Extract the (X, Y) coordinate from the center of the cell holding the provided text.  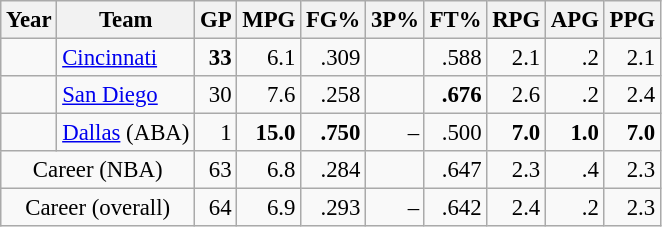
Cincinnati (126, 58)
PPG (632, 20)
.750 (334, 133)
6.9 (269, 208)
7.6 (269, 95)
Team (126, 20)
3P% (396, 20)
6.8 (269, 170)
15.0 (269, 133)
.676 (456, 95)
FG% (334, 20)
MPG (269, 20)
63 (216, 170)
.588 (456, 58)
.258 (334, 95)
1 (216, 133)
.4 (576, 170)
San Diego (126, 95)
2.6 (516, 95)
.284 (334, 170)
.309 (334, 58)
Dallas (ABA) (126, 133)
Career (NBA) (98, 170)
.293 (334, 208)
GP (216, 20)
1.0 (576, 133)
Year (29, 20)
FT% (456, 20)
RPG (516, 20)
33 (216, 58)
64 (216, 208)
.647 (456, 170)
6.1 (269, 58)
.642 (456, 208)
APG (576, 20)
Career (overall) (98, 208)
30 (216, 95)
.500 (456, 133)
